Output the (x, y) coordinate of the center of the cell containing the given text.  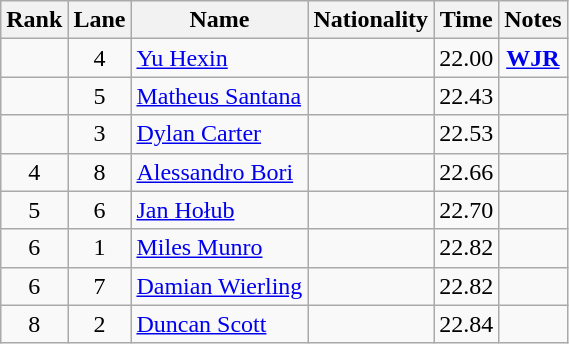
Rank (34, 20)
22.70 (466, 210)
Jan Hołub (220, 210)
WJR (533, 58)
Yu Hexin (220, 58)
Duncan Scott (220, 324)
22.53 (466, 134)
Notes (533, 20)
1 (100, 248)
Damian Wierling (220, 286)
22.43 (466, 96)
Time (466, 20)
22.00 (466, 58)
22.84 (466, 324)
Nationality (371, 20)
Dylan Carter (220, 134)
Lane (100, 20)
7 (100, 286)
Miles Munro (220, 248)
3 (100, 134)
Alessandro Bori (220, 172)
22.66 (466, 172)
2 (100, 324)
Matheus Santana (220, 96)
Name (220, 20)
